For the text-containing cell, return its midpoint in (X, Y) coordinate format. 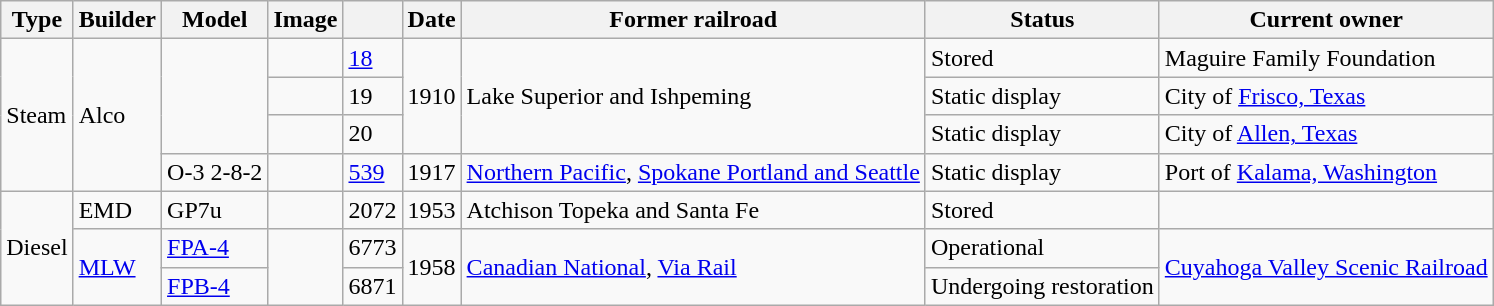
Current owner (1326, 20)
1910 (432, 96)
City of Allen, Texas (1326, 134)
Builder (117, 20)
1917 (432, 172)
Canadian National, Via Rail (693, 267)
Alco (117, 115)
Former railroad (693, 20)
1953 (432, 210)
EMD (117, 210)
Northern Pacific, Spokane Portland and Seattle (693, 172)
Steam (37, 115)
Diesel (37, 248)
Maguire Family Foundation (1326, 58)
Status (1042, 20)
18 (372, 58)
FPA-4 (215, 248)
539 (372, 172)
Cuyahoga Valley Scenic Railroad (1326, 267)
Undergoing restoration (1042, 286)
Operational (1042, 248)
6871 (372, 286)
Type (37, 20)
20 (372, 134)
Lake Superior and Ishpeming (693, 96)
1958 (432, 267)
MLW (117, 267)
Image (306, 20)
19 (372, 96)
6773 (372, 248)
O-3 2-8-2 (215, 172)
City of Frisco, Texas (1326, 96)
Port of Kalama, Washington (1326, 172)
Model (215, 20)
2072 (372, 210)
GP7u (215, 210)
Atchison Topeka and Santa Fe (693, 210)
Date (432, 20)
FPB-4 (215, 286)
